Capture the cell that displays the provided text and extract its (X, Y) central coordinate. 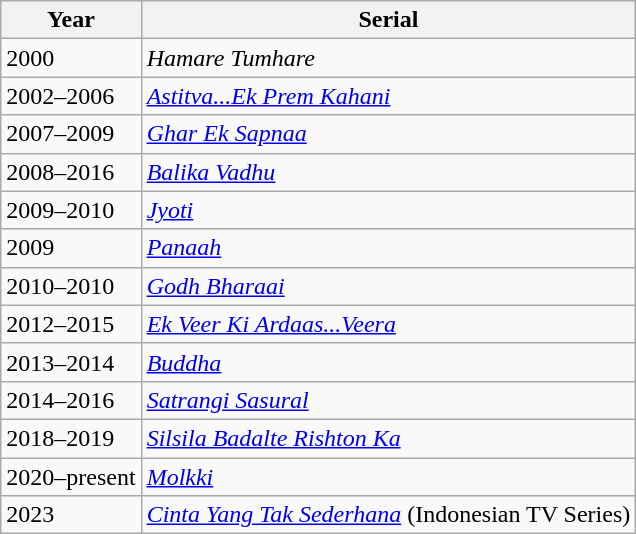
2008–2016 (71, 172)
Buddha (388, 362)
Ek Veer Ki Ardaas...Veera (388, 324)
Godh Bharaai (388, 286)
Satrangi Sasural (388, 400)
Panaah (388, 248)
2023 (71, 515)
2000 (71, 58)
2020–present (71, 477)
2018–2019 (71, 438)
Astitva...Ek Prem Kahani (388, 96)
Year (71, 20)
2002–2006 (71, 96)
2009 (71, 248)
2007–2009 (71, 134)
Ghar Ek Sapnaa (388, 134)
Jyoti (388, 210)
Molkki (388, 477)
Hamare Tumhare (388, 58)
Serial (388, 20)
2009–2010 (71, 210)
2013–2014 (71, 362)
Cinta Yang Tak Sederhana (Indonesian TV Series) (388, 515)
2014–2016 (71, 400)
Silsila Badalte Rishton Ka (388, 438)
2012–2015 (71, 324)
2010–2010 (71, 286)
Balika Vadhu (388, 172)
